Find where the given text appears and provide that cell's center as (x, y) coordinate. 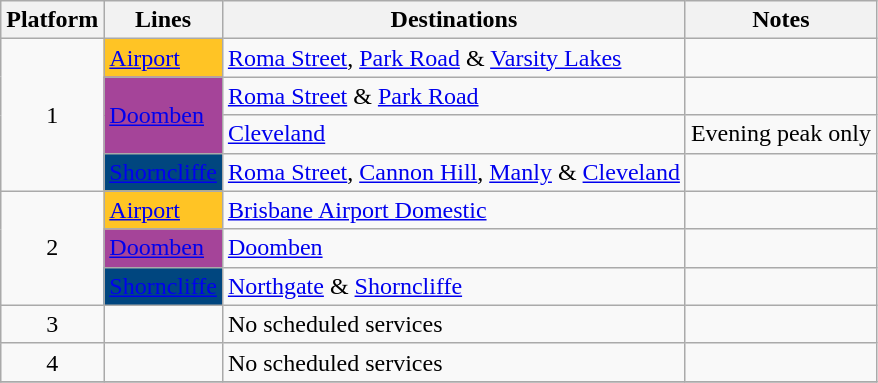
2 (52, 248)
3 (52, 324)
Roma Street & Park Road (454, 96)
Evening peak only (780, 134)
Brisbane Airport Domestic (454, 210)
Roma Street, Cannon Hill, Manly & Cleveland (454, 172)
4 (52, 362)
Destinations (454, 20)
Lines (164, 20)
1 (52, 115)
Platform (52, 20)
Northgate & Shorncliffe (454, 286)
Roma Street, Park Road & Varsity Lakes (454, 58)
Notes (780, 20)
Cleveland (454, 134)
